Identify which cell holds the provided text, then report its (x, y) central coordinate. 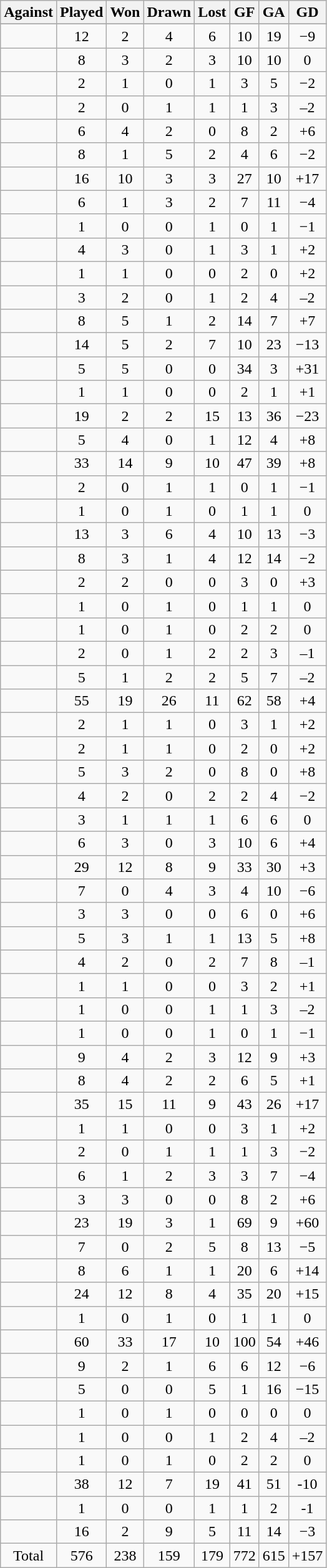
GA (273, 12)
+157 (307, 1556)
39 (273, 463)
24 (81, 1294)
+14 (307, 1270)
38 (81, 1484)
772 (245, 1556)
43 (245, 1105)
100 (245, 1342)
17 (169, 1342)
Total (29, 1556)
62 (245, 701)
238 (125, 1556)
54 (273, 1342)
−5 (307, 1247)
+7 (307, 321)
Against (29, 12)
−9 (307, 36)
47 (245, 463)
69 (245, 1223)
-10 (307, 1484)
576 (81, 1556)
Drawn (169, 12)
615 (273, 1556)
159 (169, 1556)
179 (212, 1556)
+15 (307, 1294)
GF (245, 12)
Won (125, 12)
30 (273, 867)
−13 (307, 345)
51 (273, 1484)
41 (245, 1484)
34 (245, 369)
36 (273, 416)
−23 (307, 416)
+60 (307, 1223)
27 (245, 178)
GD (307, 12)
-1 (307, 1508)
−15 (307, 1389)
60 (81, 1342)
58 (273, 701)
Played (81, 12)
Lost (212, 12)
29 (81, 867)
55 (81, 701)
+46 (307, 1342)
+31 (307, 369)
